Extract the (x, y) coordinate from the center of the cell holding the provided text.  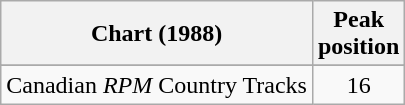
Peakposition (358, 34)
Chart (1988) (157, 34)
16 (358, 85)
Canadian RPM Country Tracks (157, 85)
